Return (x, y) of the center of cell containing provided text 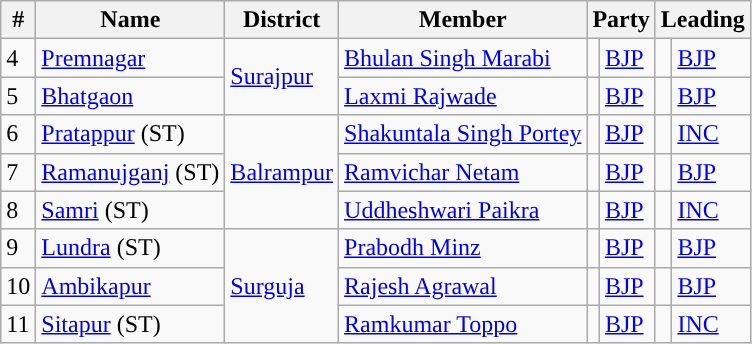
Leading (702, 20)
Bhulan Singh Marabi (463, 58)
Sitapur (ST) (130, 324)
Ramvichar Netam (463, 172)
Shakuntala Singh Portey (463, 134)
Surguja (282, 286)
Rajesh Agrawal (463, 286)
District (282, 20)
Premnagar (130, 58)
9 (18, 248)
5 (18, 96)
Laxmi Rajwade (463, 96)
Bhatgaon (130, 96)
Party (621, 20)
# (18, 20)
Lundra (ST) (130, 248)
Surajpur (282, 77)
Ambikapur (130, 286)
11 (18, 324)
Name (130, 20)
Samri (ST) (130, 210)
Member (463, 20)
7 (18, 172)
Ramkumar Toppo (463, 324)
4 (18, 58)
Pratappur (ST) (130, 134)
Balrampur (282, 172)
Ramanujganj (ST) (130, 172)
Uddheshwari Paikra (463, 210)
10 (18, 286)
6 (18, 134)
Prabodh Minz (463, 248)
8 (18, 210)
